Output the (X, Y) coordinate of the center of the cell containing the given text.  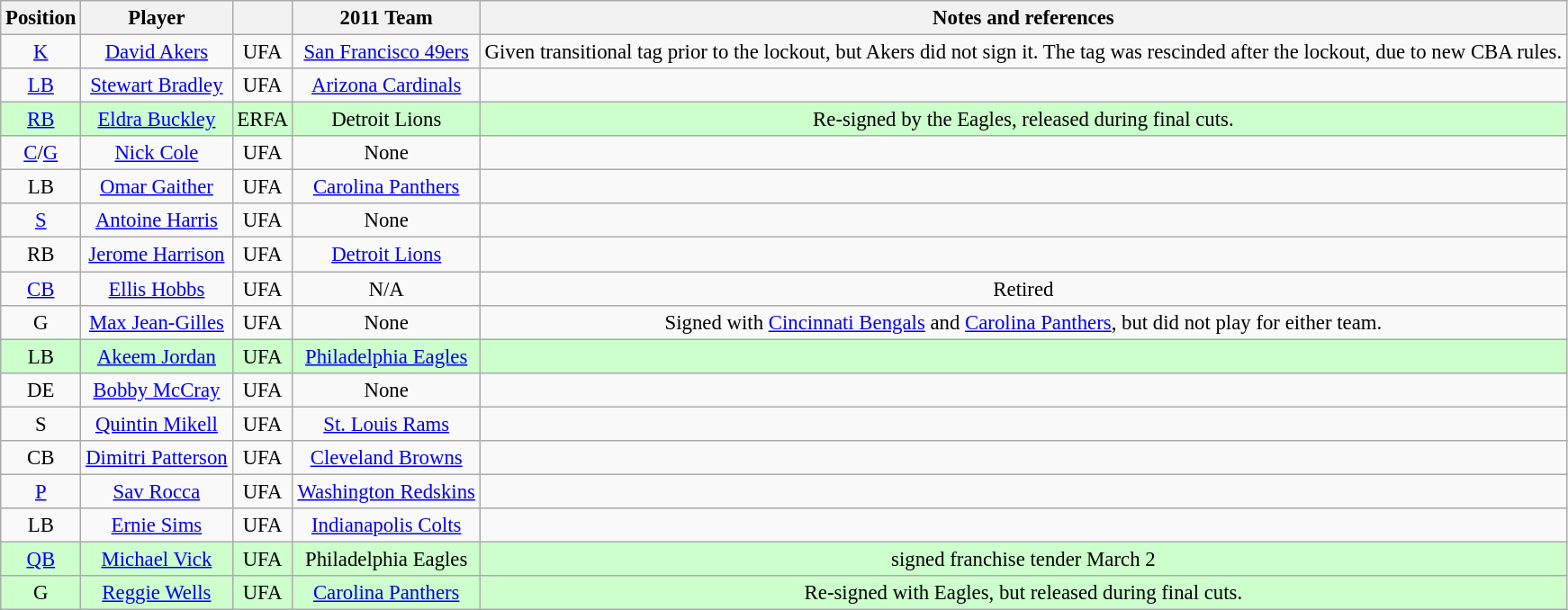
Given transitional tag prior to the lockout, but Akers did not sign it. The tag was rescinded after the lockout, due to new CBA rules. (1023, 52)
Notes and references (1023, 18)
Jerome Harrison (157, 255)
Ernie Sims (157, 525)
Nick Cole (157, 153)
St. Louis Rams (386, 424)
Arizona Cardinals (386, 85)
Sav Rocca (157, 491)
Re-signed with Eagles, but released during final cuts. (1023, 593)
ERFA (263, 120)
Quintin Mikell (157, 424)
Stewart Bradley (157, 85)
Cleveland Browns (386, 458)
Signed with Cincinnati Bengals and Carolina Panthers, but did not play for either team. (1023, 322)
Eldra Buckley (157, 120)
Max Jean-Gilles (157, 322)
C/G (41, 153)
Ellis Hobbs (157, 289)
San Francisco 49ers (386, 52)
Omar Gaither (157, 187)
N/A (386, 289)
QB (41, 559)
Washington Redskins (386, 491)
David Akers (157, 52)
DE (41, 390)
Akeem Jordan (157, 356)
Indianapolis Colts (386, 525)
Position (41, 18)
Bobby McCray (157, 390)
signed franchise tender March 2 (1023, 559)
Re-signed by the Eagles, released during final cuts. (1023, 120)
Player (157, 18)
Michael Vick (157, 559)
K (41, 52)
P (41, 491)
Dimitri Patterson (157, 458)
2011 Team (386, 18)
Antoine Harris (157, 220)
Retired (1023, 289)
Reggie Wells (157, 593)
